Locate the cell with the specified text and output its (x, y) center coordinate. 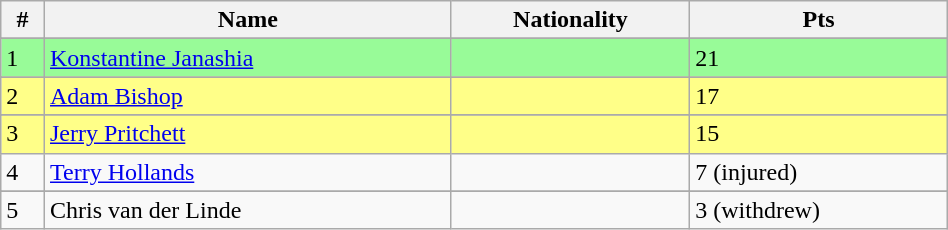
21 (819, 58)
2 (23, 96)
15 (819, 134)
Pts (819, 20)
5 (23, 210)
# (23, 20)
7 (injured) (819, 172)
3 (withdrew) (819, 210)
Konstantine Janashia (248, 58)
Chris van der Linde (248, 210)
3 (23, 134)
Nationality (570, 20)
17 (819, 96)
Name (248, 20)
Terry Hollands (248, 172)
Jerry Pritchett (248, 134)
4 (23, 172)
1 (23, 58)
Adam Bishop (248, 96)
